Capture the cell that displays the provided text and extract its (x, y) central coordinate. 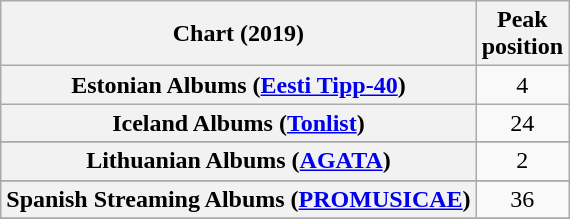
24 (522, 123)
4 (522, 85)
2 (522, 161)
Estonian Albums (Eesti Tipp-40) (238, 85)
Peakposition (522, 34)
Iceland Albums (Tonlist) (238, 123)
Lithuanian Albums (AGATA) (238, 161)
Spanish Streaming Albums (PROMUSICAE) (238, 199)
36 (522, 199)
Chart (2019) (238, 34)
